Identify which cell holds the provided text, then report its [x, y] central coordinate. 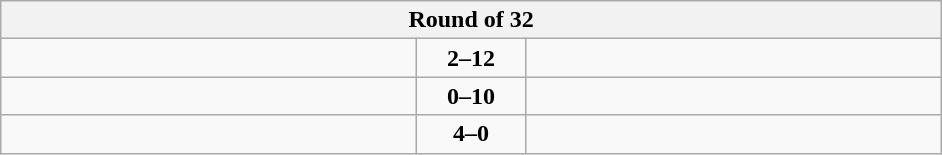
Round of 32 [472, 20]
4–0 [472, 134]
0–10 [472, 96]
2–12 [472, 58]
